Determine the (x, y) coordinate at the center of the cell enclosing the given text.  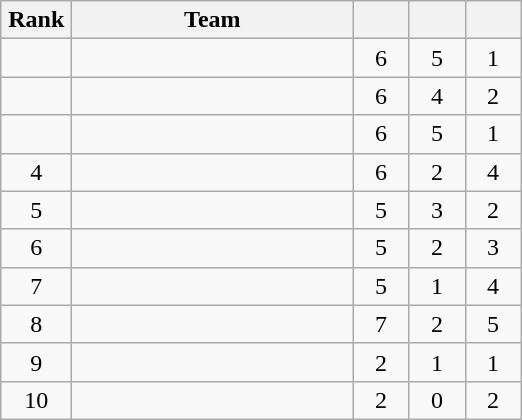
9 (36, 362)
Rank (36, 20)
8 (36, 324)
Team (212, 20)
0 (437, 400)
10 (36, 400)
